Pinpoint the cell where the given text exists, returning its [X, Y] midpoint coordinate. 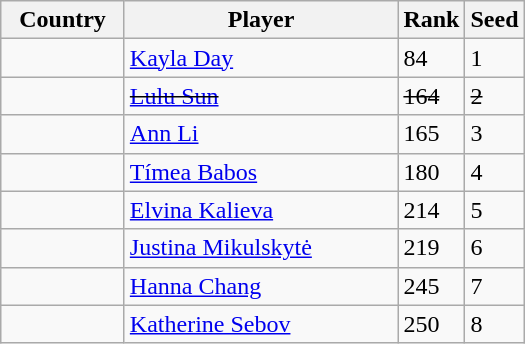
Player [261, 20]
219 [432, 248]
165 [432, 134]
164 [432, 96]
180 [432, 172]
84 [432, 58]
Justina Mikulskytė [261, 248]
3 [494, 134]
Rank [432, 20]
214 [432, 210]
7 [494, 286]
1 [494, 58]
Elvina Kalieva [261, 210]
5 [494, 210]
250 [432, 324]
2 [494, 96]
Tímea Babos [261, 172]
Seed [494, 20]
245 [432, 286]
Kayla Day [261, 58]
Katherine Sebov [261, 324]
Hanna Chang [261, 286]
Lulu Sun [261, 96]
Ann Li [261, 134]
Country [63, 20]
4 [494, 172]
6 [494, 248]
8 [494, 324]
